Pinpoint the cell where the given text exists, returning its (x, y) midpoint coordinate. 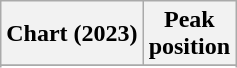
Chart (2023) (72, 34)
Peakposition (189, 34)
